Identify which cell holds the provided text, then report its [x, y] central coordinate. 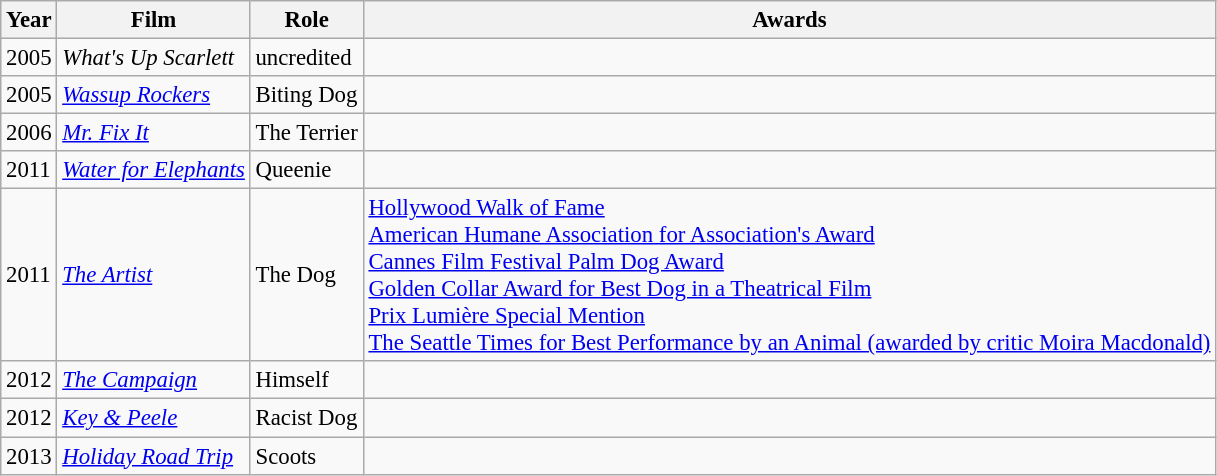
Key & Peele [154, 418]
The Artist [154, 276]
Year [29, 20]
Film [154, 20]
Water for Elephants [154, 170]
The Dog [306, 276]
The Campaign [154, 381]
uncredited [306, 58]
Racist Dog [306, 418]
Role [306, 20]
Biting Dog [306, 95]
What's Up Scarlett [154, 58]
2006 [29, 133]
2013 [29, 456]
Scoots [306, 456]
Queenie [306, 170]
Mr. Fix It [154, 133]
Holiday Road Trip [154, 456]
Himself [306, 381]
Awards [790, 20]
The Terrier [306, 133]
Wassup Rockers [154, 95]
